Determine the (X, Y) coordinate at the center of the cell enclosing the given text.  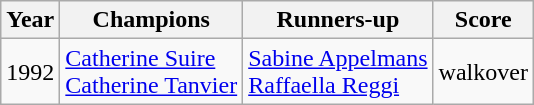
walkover (483, 72)
Year (30, 20)
Runners-up (338, 20)
Catherine Suire Catherine Tanvier (152, 72)
Champions (152, 20)
Sabine Appelmans Raffaella Reggi (338, 72)
1992 (30, 72)
Score (483, 20)
